Provide the [X, Y] coordinate of the cell's center where the given text is located.  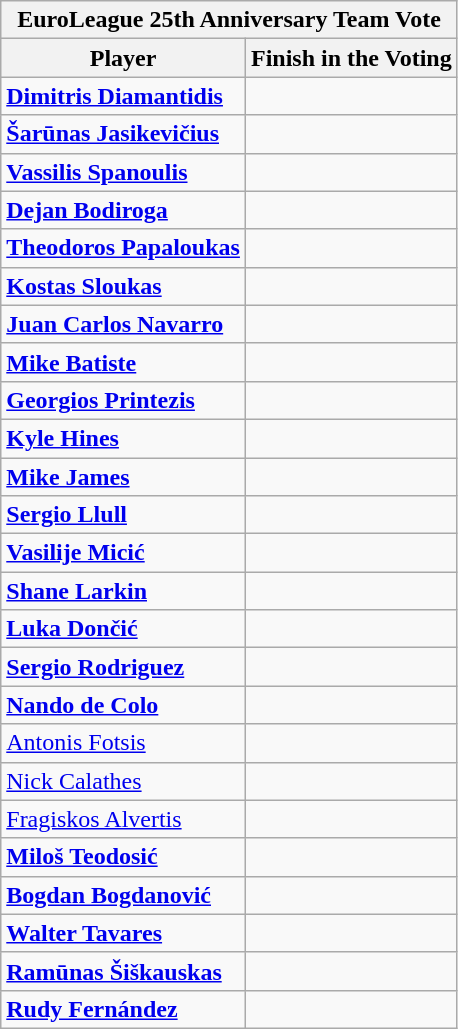
Ramūnas Šiškauskas [124, 971]
Nick Calathes [124, 781]
Walter Tavares [124, 933]
Nando de Colo [124, 705]
Vassilis Spanoulis [124, 172]
Shane Larkin [124, 591]
EuroLeague 25th Anniversary Team Vote [229, 20]
Dejan Bodiroga [124, 210]
Kyle Hines [124, 438]
Player [124, 58]
Dimitris Diamantidis [124, 96]
Kostas Sloukas [124, 286]
Finish in the Voting [351, 58]
Vasilije Micić [124, 553]
Juan Carlos Navarro [124, 324]
Miloš Teodosić [124, 857]
Rudy Fernández [124, 1009]
Bogdan Bogdanović [124, 895]
Luka Dončić [124, 629]
Theodoros Papaloukas [124, 248]
Sergio Rodriguez [124, 667]
Georgios Printezis [124, 400]
Sergio Llull [124, 515]
Fragiskos Alvertis [124, 819]
Antonis Fotsis [124, 743]
Mike James [124, 477]
Šarūnas Jasikevičius [124, 134]
Mike Batiste [124, 362]
